Capture the cell that displays the provided text and extract its (X, Y) central coordinate. 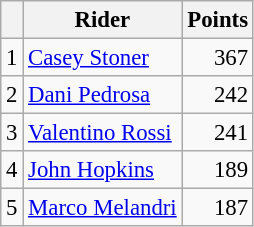
367 (218, 58)
189 (218, 170)
Casey Stoner (102, 58)
Rider (102, 20)
Marco Melandri (102, 208)
5 (12, 208)
Points (218, 20)
3 (12, 133)
Valentino Rossi (102, 133)
John Hopkins (102, 170)
4 (12, 170)
Dani Pedrosa (102, 95)
1 (12, 58)
2 (12, 95)
187 (218, 208)
241 (218, 133)
242 (218, 95)
